Return the (X, Y) coordinate for the center point of the cell that contains the specified text.  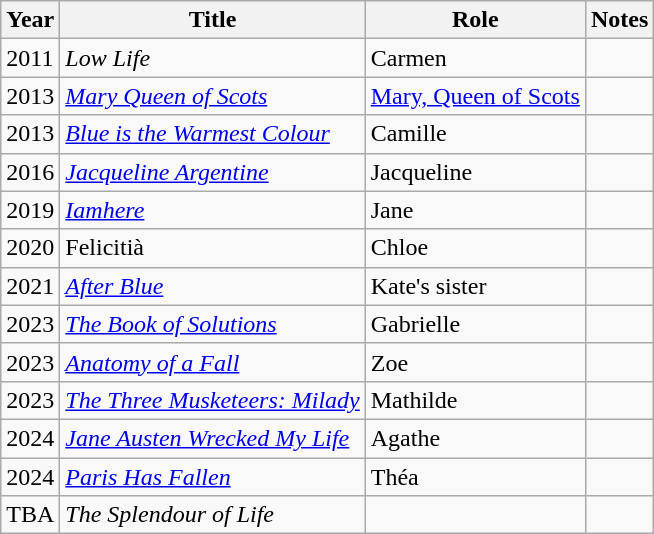
Anatomy of a Fall (212, 362)
Carmen (475, 58)
Iamhere (212, 210)
Zoe (475, 362)
2020 (30, 248)
2021 (30, 286)
Gabrielle (475, 324)
Jacqueline Argentine (212, 172)
Mary Queen of Scots (212, 96)
Agathe (475, 438)
Year (30, 20)
2011 (30, 58)
Low Life (212, 58)
Théa (475, 477)
Jane Austen Wrecked My Life (212, 438)
Kate's sister (475, 286)
2016 (30, 172)
2019 (30, 210)
The Three Musketeers: Milady (212, 400)
Paris Has Fallen (212, 477)
Blue is the Warmest Colour (212, 134)
Felicitià (212, 248)
Camille (475, 134)
Mathilde (475, 400)
Jacqueline (475, 172)
TBA (30, 515)
Notes (619, 20)
The Book of Solutions (212, 324)
After Blue (212, 286)
Role (475, 20)
The Splendour of Life (212, 515)
Mary, Queen of Scots (475, 96)
Chloe (475, 248)
Title (212, 20)
Jane (475, 210)
